Find where the given text appears and provide that cell's center as [X, Y] coordinate. 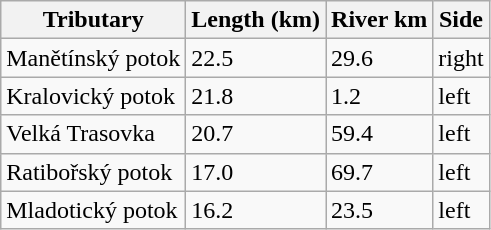
59.4 [380, 134]
Length (km) [256, 20]
23.5 [380, 210]
16.2 [256, 210]
22.5 [256, 58]
1.2 [380, 96]
Side [461, 20]
21.8 [256, 96]
Manětínský potok [94, 58]
69.7 [380, 172]
Tributary [94, 20]
River km [380, 20]
Kralovický potok [94, 96]
Mladotický potok [94, 210]
17.0 [256, 172]
Velká Trasovka [94, 134]
Ratibořský potok [94, 172]
20.7 [256, 134]
right [461, 58]
29.6 [380, 58]
